Capture the cell that displays the provided text and extract its (X, Y) central coordinate. 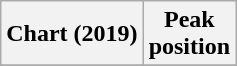
Chart (2019) (72, 34)
Peak position (189, 34)
